For the text-containing cell, return its midpoint in (x, y) coordinate format. 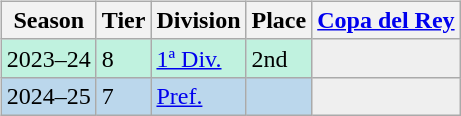
2nd (279, 58)
Tier (124, 20)
Place (279, 20)
1ª Div. (198, 58)
Copa del Rey (386, 20)
8 (124, 58)
Pref. (198, 96)
2023–24 (48, 58)
Season (48, 20)
7 (124, 96)
Division (198, 20)
2024–25 (48, 96)
